Find where the given text appears and provide that cell's center as [x, y] coordinate. 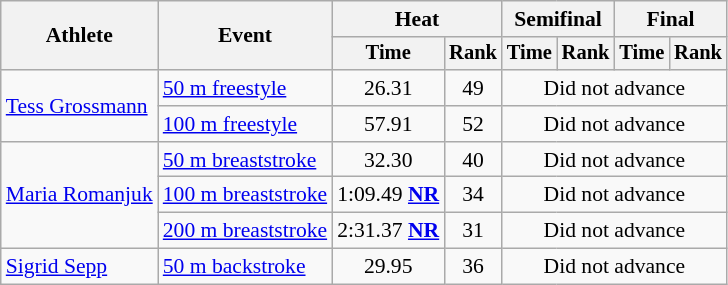
57.91 [388, 124]
Maria Romanjuk [80, 196]
Semifinal [558, 19]
100 m freestyle [245, 124]
26.31 [388, 88]
36 [473, 267]
200 m breaststroke [245, 231]
31 [473, 231]
Tess Grossmann [80, 106]
29.95 [388, 267]
50 m freestyle [245, 88]
Athlete [80, 36]
2:31.37 NR [388, 231]
Heat [417, 19]
Event [245, 36]
40 [473, 160]
49 [473, 88]
1:09.49 NR [388, 195]
Final [670, 19]
100 m breaststroke [245, 195]
Sigrid Sepp [80, 267]
50 m backstroke [245, 267]
34 [473, 195]
52 [473, 124]
50 m breaststroke [245, 160]
32.30 [388, 160]
